Detect which cell encompasses the target text, then output its (x, y) center coordinate. 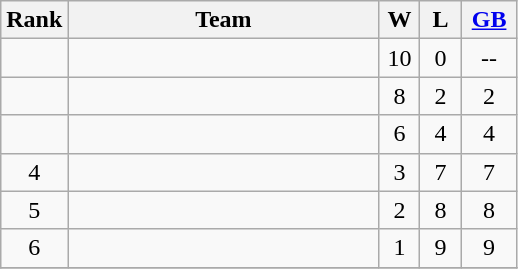
Rank (34, 20)
L (440, 20)
5 (34, 210)
3 (400, 172)
-- (489, 58)
1 (400, 248)
10 (400, 58)
W (400, 20)
Team (224, 20)
GB (489, 20)
0 (440, 58)
